Scan for the cell matching the given text and deliver its (x, y) coordinate at center. 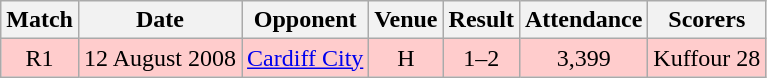
H (406, 58)
3,399 (583, 58)
Attendance (583, 20)
Kuffour 28 (707, 58)
Date (160, 20)
Scorers (707, 20)
Cardiff City (306, 58)
Match (40, 20)
1–2 (481, 58)
Opponent (306, 20)
12 August 2008 (160, 58)
Venue (406, 20)
Result (481, 20)
R1 (40, 58)
